Pinpoint the cell where the given text exists, returning its [X, Y] midpoint coordinate. 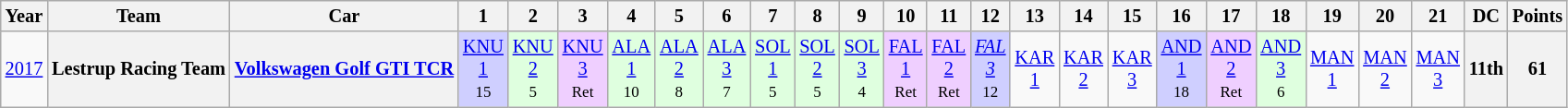
20 [1384, 16]
AND118 [1182, 69]
KNU25 [533, 69]
2 [533, 16]
DC [1486, 16]
FAL1Ret [906, 69]
ALA110 [631, 69]
10 [906, 16]
KAR1 [1035, 69]
61 [1538, 69]
4 [631, 16]
15 [1133, 16]
SOL25 [817, 69]
KNU115 [483, 69]
ALA28 [679, 69]
SOL15 [772, 69]
12 [991, 16]
Points [1538, 16]
14 [1083, 16]
Car [344, 16]
ALA37 [727, 69]
13 [1035, 16]
SOL34 [862, 69]
Volkswagen Golf GTI TCR [344, 69]
18 [1281, 16]
1 [483, 16]
MAN1 [1332, 69]
11th [1486, 69]
Year [24, 16]
3 [583, 16]
Lestrup Racing Team [139, 69]
KAR2 [1083, 69]
6 [727, 16]
AND2Ret [1231, 69]
19 [1332, 16]
2017 [24, 69]
FAL312 [991, 69]
17 [1231, 16]
9 [862, 16]
21 [1438, 16]
KNU3Ret [583, 69]
8 [817, 16]
KAR3 [1133, 69]
7 [772, 16]
FAL2Ret [948, 69]
MAN2 [1384, 69]
11 [948, 16]
16 [1182, 16]
MAN3 [1438, 69]
5 [679, 16]
AND36 [1281, 69]
Team [139, 16]
